Return the [X, Y] coordinate for the center point of the cell that contains the specified text.  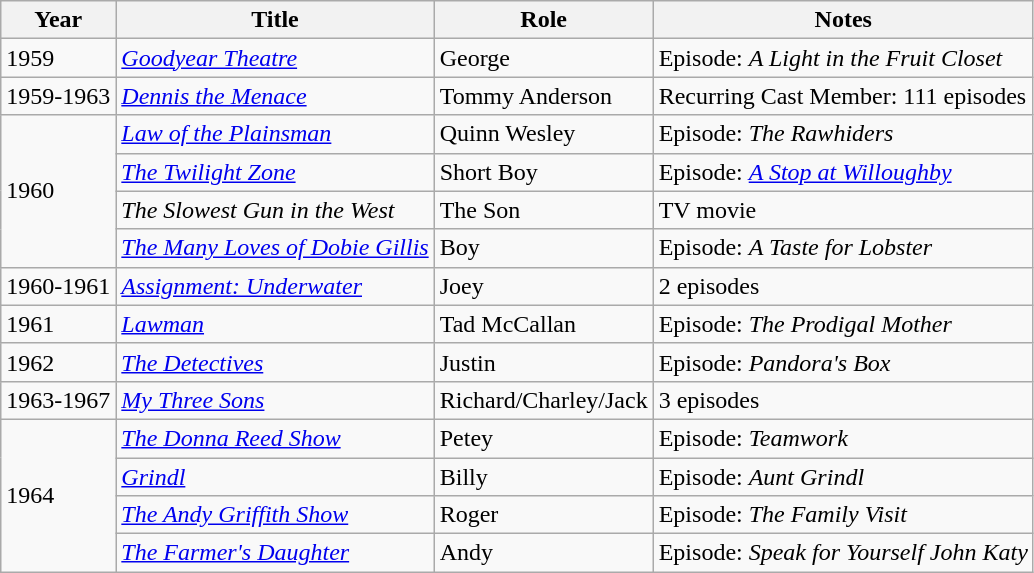
Grindl [275, 477]
Episode: The Family Visit [843, 515]
The Son [544, 210]
Andy [544, 553]
1964 [58, 495]
Episode: A Light in the Fruit Closet [843, 58]
Tad McCallan [544, 324]
The Many Loves of Dobie Gillis [275, 248]
Goodyear Theatre [275, 58]
Quinn Wesley [544, 134]
Recurring Cast Member: 111 episodes [843, 96]
Petey [544, 438]
1960 [58, 191]
George [544, 58]
Billy [544, 477]
Richard/Charley/Jack [544, 400]
Notes [843, 20]
Episode: Teamwork [843, 438]
Episode: Speak for Yourself John Katy [843, 553]
The Farmer's Daughter [275, 553]
Episode: A Stop at Willoughby [843, 172]
1960-1961 [58, 286]
The Detectives [275, 362]
Lawman [275, 324]
Justin [544, 362]
TV movie [843, 210]
Title [275, 20]
Episode: Pandora's Box [843, 362]
My Three Sons [275, 400]
Episode: Aunt Grindl [843, 477]
Assignment: Underwater [275, 286]
1961 [58, 324]
Tommy Anderson [544, 96]
Year [58, 20]
The Donna Reed Show [275, 438]
Dennis the Menace [275, 96]
1963-1967 [58, 400]
Role [544, 20]
Boy [544, 248]
The Twilight Zone [275, 172]
The Slowest Gun in the West [275, 210]
1959 [58, 58]
1959-1963 [58, 96]
Short Boy [544, 172]
Episode: The Rawhiders [843, 134]
Episode: The Prodigal Mother [843, 324]
Law of the Plainsman [275, 134]
2 episodes [843, 286]
3 episodes [843, 400]
1962 [58, 362]
The Andy Griffith Show [275, 515]
Episode: A Taste for Lobster [843, 248]
Roger [544, 515]
Joey [544, 286]
